Locate the cell with the specified text and output its (X, Y) center coordinate. 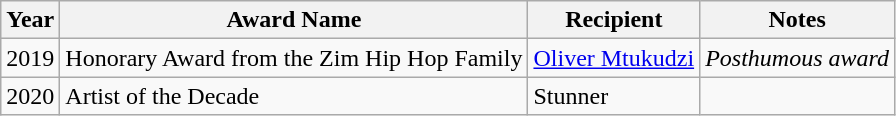
2020 (30, 96)
Notes (798, 20)
Artist of the Decade (294, 96)
Award Name (294, 20)
Posthumous award (798, 58)
Stunner (614, 96)
Year (30, 20)
2019 (30, 58)
Recipient (614, 20)
Oliver Mtukudzi (614, 58)
Honorary Award from the Zim Hip Hop Family (294, 58)
